Locate the cell with the specified text and output its [X, Y] center coordinate. 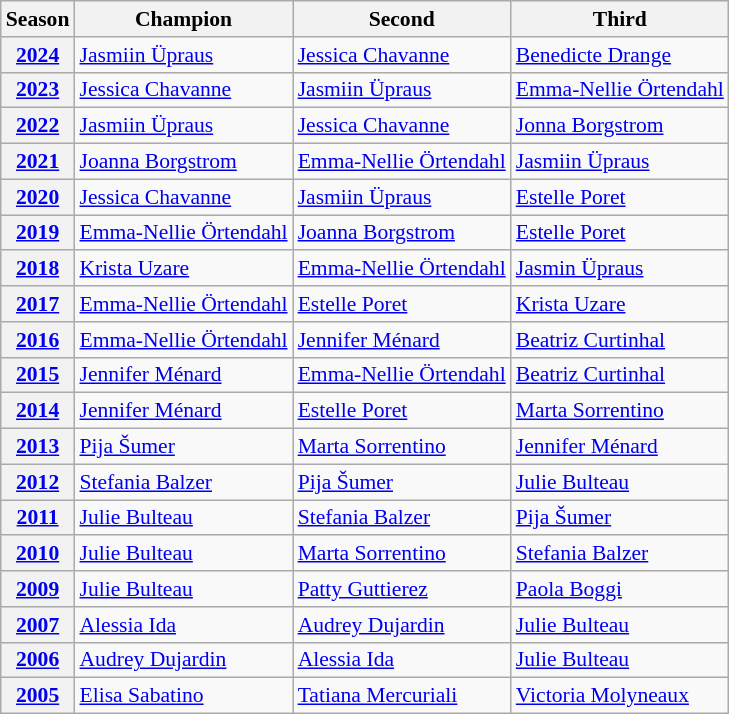
Champion [183, 19]
2012 [38, 482]
2016 [38, 340]
2007 [38, 625]
Benedicte Drange [620, 55]
Second [402, 19]
2011 [38, 518]
2005 [38, 696]
Paola Boggi [620, 589]
2024 [38, 55]
Tatiana Mercuriali [402, 696]
Jasmin Üpraus [620, 269]
2006 [38, 660]
Patty Guttierez [402, 589]
2021 [38, 162]
Jonna Borgstrom [620, 126]
2023 [38, 90]
2019 [38, 233]
Season [38, 19]
2013 [38, 447]
2009 [38, 589]
Third [620, 19]
2022 [38, 126]
2018 [38, 269]
2014 [38, 411]
2010 [38, 554]
2015 [38, 375]
2020 [38, 197]
Elisa Sabatino [183, 696]
2017 [38, 304]
Victoria Molyneaux [620, 696]
